Detect which cell encompasses the target text, then output its (x, y) center coordinate. 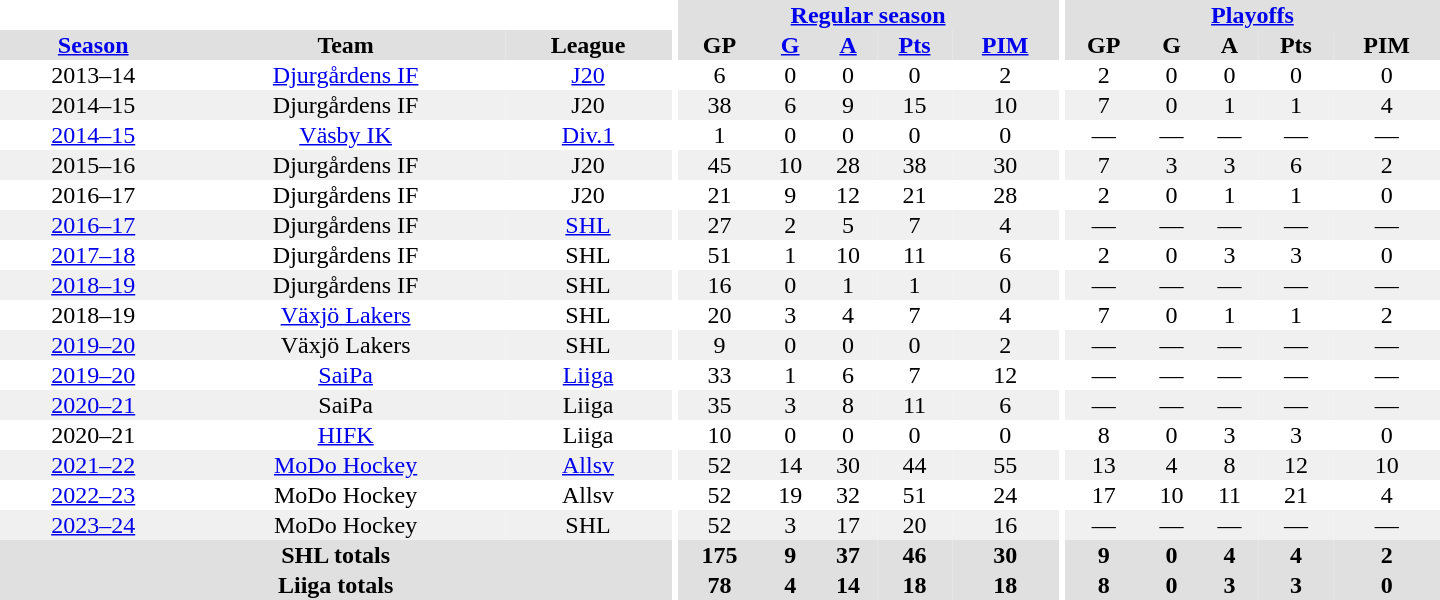
175 (720, 555)
Team (345, 45)
13 (1104, 465)
32 (848, 495)
37 (848, 555)
19 (790, 495)
55 (1005, 465)
35 (720, 405)
HIFK (345, 435)
44 (914, 465)
2013–14 (93, 75)
2017–18 (93, 255)
15 (914, 105)
Playoffs (1252, 15)
5 (848, 225)
Liiga totals (336, 585)
2022–23 (93, 495)
Season (93, 45)
2015–16 (93, 165)
Div.1 (588, 135)
2023–24 (93, 525)
SHL totals (336, 555)
78 (720, 585)
Regular season (868, 15)
46 (914, 555)
Väsby IK (345, 135)
24 (1005, 495)
League (588, 45)
33 (720, 375)
27 (720, 225)
2021–22 (93, 465)
45 (720, 165)
